Search for the cell housing the specified text and yield its (X, Y) center coordinate. 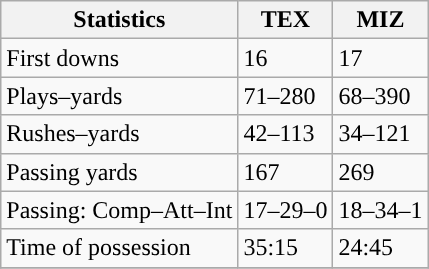
17 (380, 58)
35:15 (286, 248)
34–121 (380, 134)
TEX (286, 20)
269 (380, 172)
Time of possession (120, 248)
18–34–1 (380, 210)
Rushes–yards (120, 134)
167 (286, 172)
Statistics (120, 20)
24:45 (380, 248)
Plays–yards (120, 96)
17–29–0 (286, 210)
42–113 (286, 134)
First downs (120, 58)
Passing yards (120, 172)
71–280 (286, 96)
68–390 (380, 96)
MIZ (380, 20)
Passing: Comp–Att–Int (120, 210)
16 (286, 58)
